From the cell containing the given text, extract its center point as [x, y] coordinate. 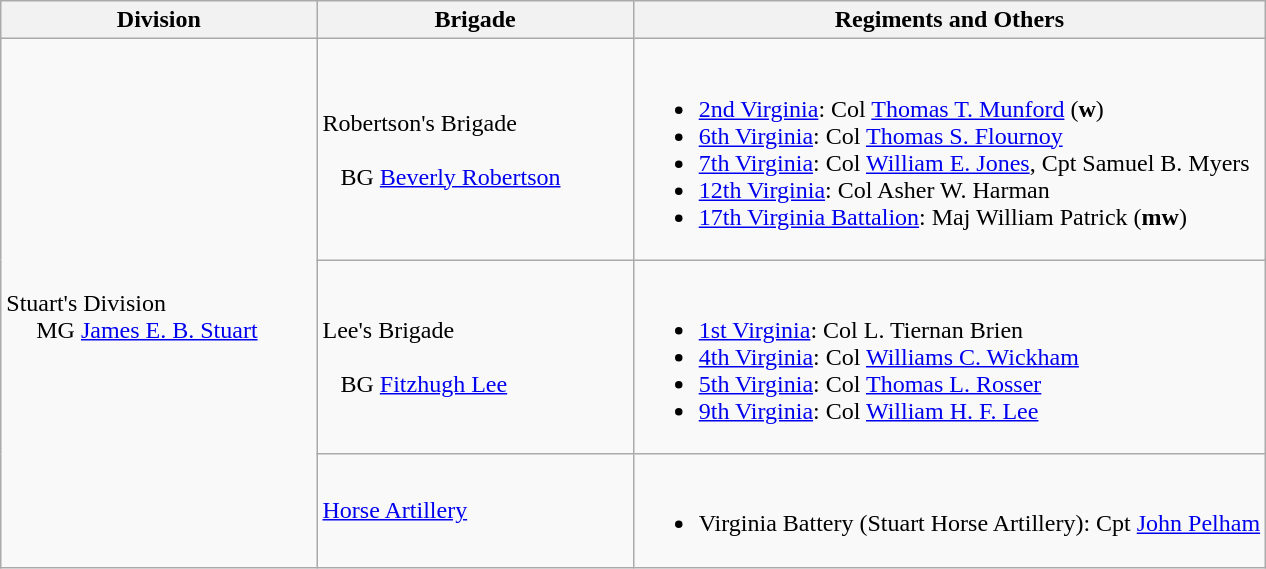
1st Virginia: Col L. Tiernan Brien4th Virginia: Col Williams C. Wickham5th Virginia: Col Thomas L. Rosser9th Virginia: Col William H. F. Lee [949, 357]
Stuart's Division MG James E. B. Stuart [159, 303]
Virginia Battery (Stuart Horse Artillery): Cpt John Pelham [949, 510]
Brigade [475, 20]
Robertson's Brigade BG Beverly Robertson [475, 150]
Lee's Brigade BG Fitzhugh Lee [475, 357]
Regiments and Others [949, 20]
Horse Artillery [475, 510]
Division [159, 20]
